Locate the cell with the specified text and output its [x, y] center coordinate. 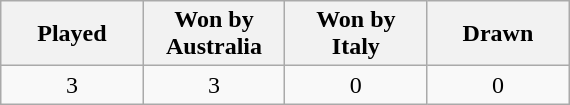
Won byAustralia [214, 34]
Drawn [498, 34]
Played [72, 34]
Won byItaly [356, 34]
